Find where the given text appears and provide that cell's center as [x, y] coordinate. 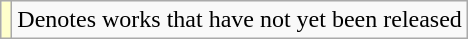
Denotes works that have not yet been released [240, 20]
